Search for the cell housing the specified text and yield its [x, y] center coordinate. 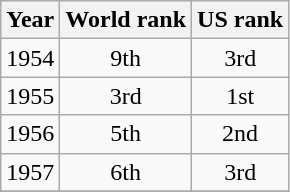
US rank [240, 20]
2nd [240, 134]
World rank [126, 20]
1955 [30, 96]
6th [126, 172]
Year [30, 20]
5th [126, 134]
9th [126, 58]
1956 [30, 134]
1957 [30, 172]
1954 [30, 58]
1st [240, 96]
